Output the (X, Y) coordinate of the center of the cell containing the given text.  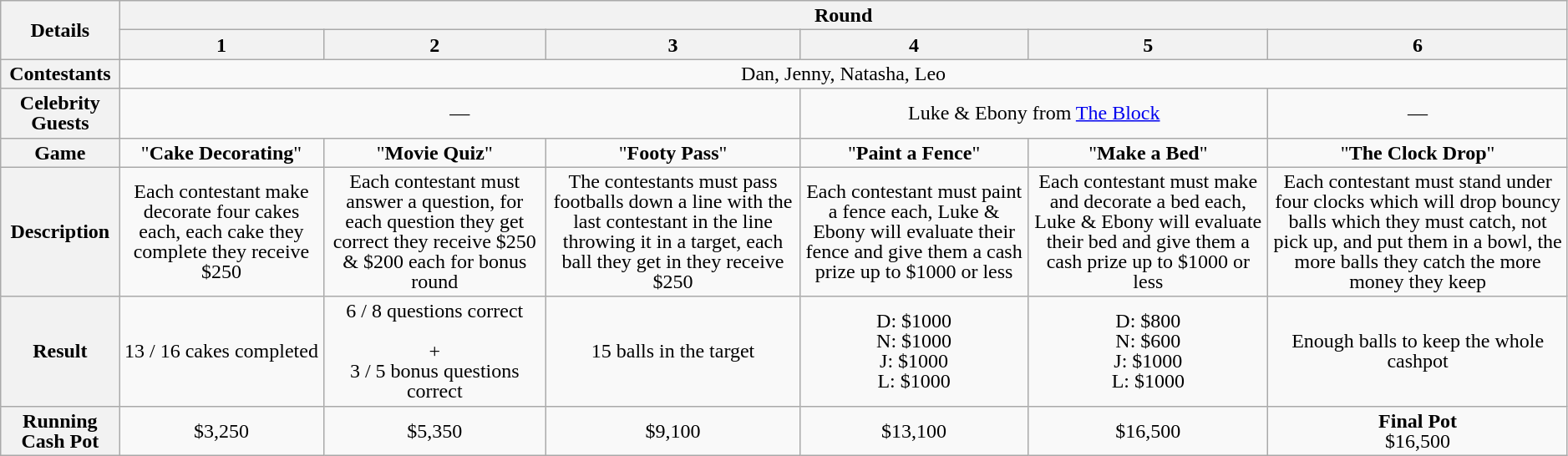
$3,250 (221, 431)
Celebrity Guests (60, 114)
Dan, Jenny, Natasha, Leo (844, 73)
6 (1418, 45)
Enough balls to keep the whole cashpot (1418, 351)
Result (60, 351)
$5,350 (434, 431)
Luke & Ebony from The Block (1034, 114)
"Cake Decorating" (221, 152)
"Make a Bed" (1148, 152)
D: $800N: $600J: $1000L: $1000 (1148, 351)
$16,500 (1148, 431)
Running Cash Pot (60, 431)
Each contestant must paint a fence each, Luke & Ebony will evaluate their fence and give them a cash prize up to $1000 or less (914, 232)
"The Clock Drop" (1418, 152)
Game (60, 152)
4 (914, 45)
Contestants (60, 73)
Round (844, 15)
$9,100 (672, 431)
Final Pot$16,500 (1418, 431)
3 (672, 45)
1 (221, 45)
$13,100 (914, 431)
D: $1000N: $1000J: $1000L: $1000 (914, 351)
Each contestant make decorate four cakes each, each cake they complete they receive $250 (221, 232)
Details (60, 30)
The contestants must pass footballs down a line with the last contestant in the line throwing it in a target, each ball they get in they receive $250 (672, 232)
2 (434, 45)
6 / 8 questions correct+3 / 5 bonus questions correct (434, 351)
5 (1148, 45)
"Paint a Fence" (914, 152)
"Footy Pass" (672, 152)
Each contestant must make and decorate a bed each, Luke & Ebony will evaluate their bed and give them a cash prize up to $1000 or less (1148, 232)
15 balls in the target (672, 351)
13 / 16 cakes completed (221, 351)
Each contestant must answer a question, for each question they get correct they receive $250 & $200 each for bonus round (434, 232)
Description (60, 232)
"Movie Quiz" (434, 152)
